Return the (X, Y) coordinate for the center point of the cell that contains the specified text.  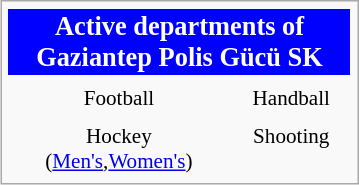
Active departments ofGaziantep Polis Gücü SK (180, 42)
Shooting (291, 148)
Handball (291, 98)
Hockey(Men's,Women's) (120, 148)
Football (120, 98)
